Output the [x, y] coordinate of the center of the cell containing the given text.  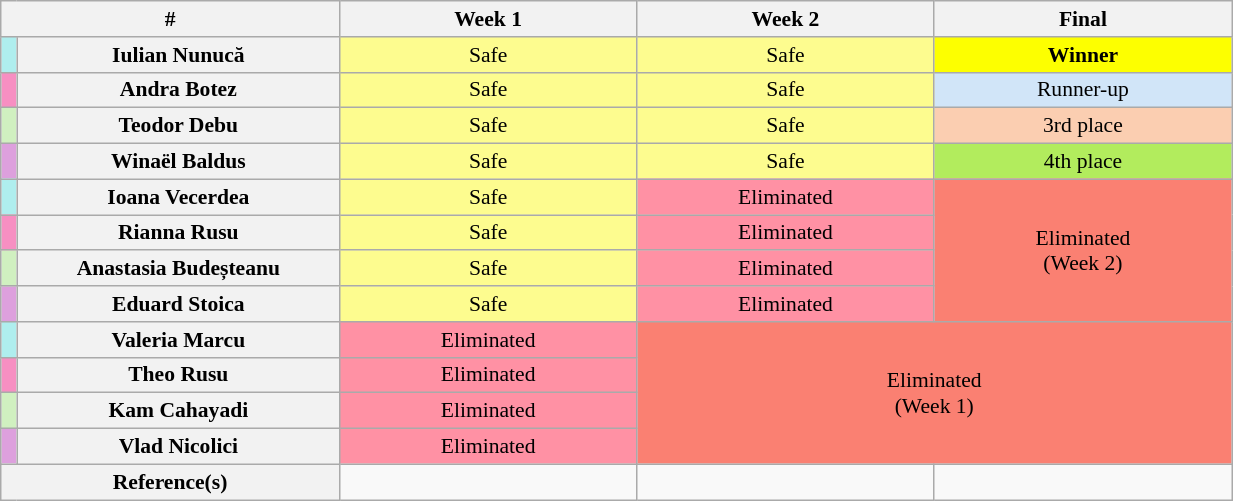
Anastasia Budeșteanu [178, 269]
Iulian Nunucă [178, 55]
Teodor Debu [178, 126]
# [170, 19]
Final [1082, 19]
Runner-up [1082, 90]
Rianna Rusu [178, 233]
Vlad Nicolici [178, 447]
4th place [1082, 162]
Week 2 [786, 19]
Valeria Marcu [178, 340]
Eliminated(Week 2) [1082, 250]
Winaël Baldus [178, 162]
3rd place [1082, 126]
Kam Cahayadi [178, 411]
Theo Rusu [178, 375]
Winner [1082, 55]
Eliminated(Week 1) [934, 393]
Eduard Stoica [178, 304]
Reference(s) [170, 482]
Andra Botez [178, 90]
Ioana Vecerdea [178, 197]
Week 1 [488, 19]
